Return [X, Y] of the center of cell containing provided text 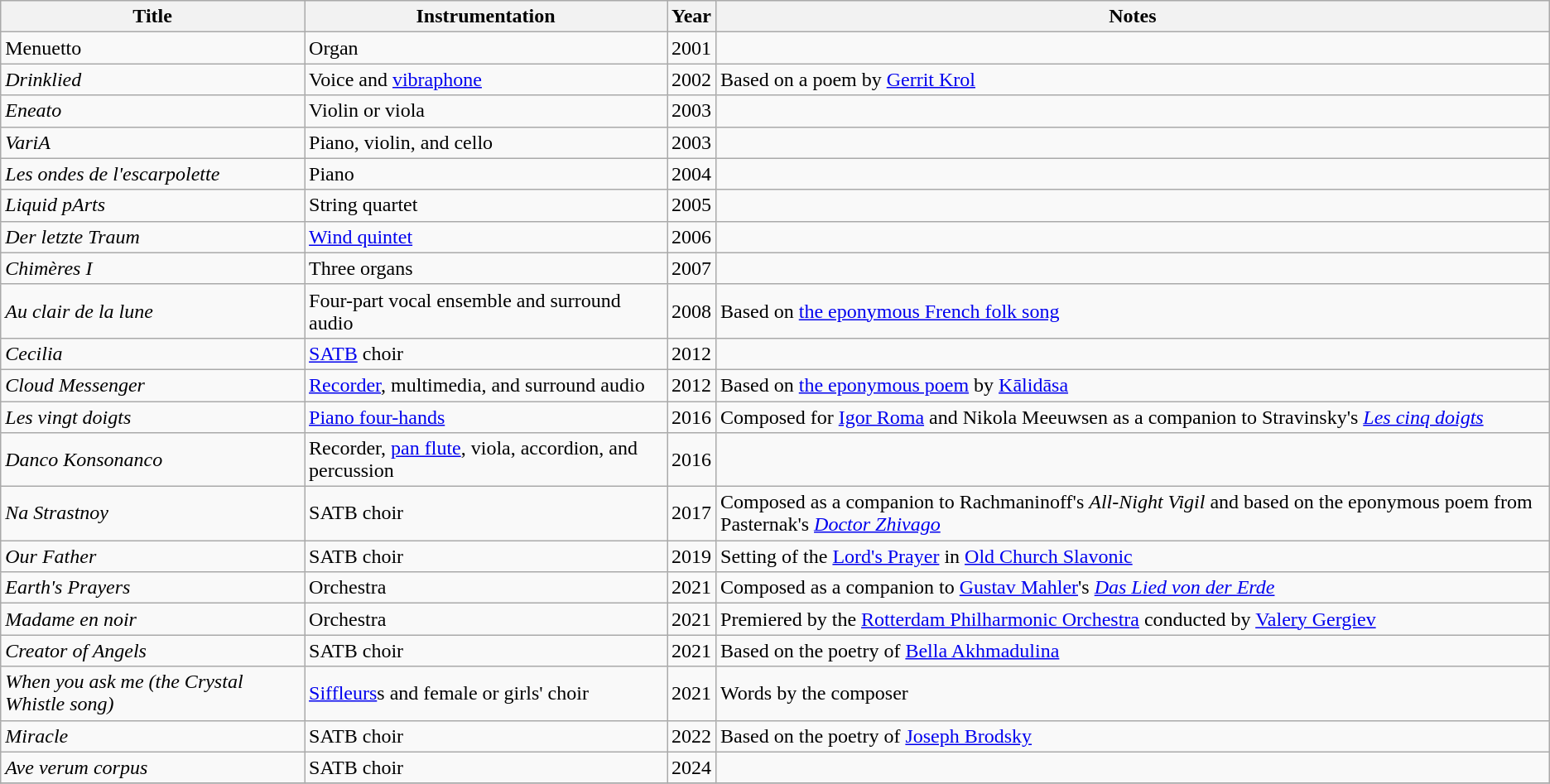
Four-part vocal ensemble and surround audio [486, 311]
Premiered by the Rotterdam Philharmonic Orchestra conducted by Valery Gergiev [1133, 619]
Recorder, multimedia, and surround audio [486, 385]
Notes [1133, 17]
Based on the eponymous French folk song [1133, 311]
Cloud Messenger [152, 385]
VariA [152, 142]
Na Strastnoy [152, 513]
2022 [692, 736]
When you ask me (the Crystal Whistle song) [152, 694]
Based on the poetry of Bella Akhmadulina [1133, 651]
2005 [692, 205]
Violin or viola [486, 111]
Composed as a companion to Gustav Mahler's Das Lied von der Erde [1133, 588]
Based on a poem by Gerrit Krol [1133, 79]
Piano four-hands [486, 416]
Madame en noir [152, 619]
Der letzte Traum [152, 237]
Miracle [152, 736]
Menuetto [152, 48]
Au clair de la lune [152, 311]
Based on the poetry of Joseph Brodsky [1133, 736]
Siffleurss and female or girls' choir [486, 694]
2017 [692, 513]
Les ondes de l'escarpolette [152, 174]
Drinklied [152, 79]
Three organs [486, 268]
Cecilia [152, 354]
Composed for Igor Roma and Nikola Meeuwsen as a companion to Stravinsky's Les cinq doigts [1133, 416]
Based on the eponymous poem by Kālidāsa [1133, 385]
2024 [692, 767]
Creator of Angels [152, 651]
Piano [486, 174]
2001 [692, 48]
Les vingt doigts [152, 416]
Voice and vibraphone [486, 79]
2019 [692, 556]
Earth's Prayers [152, 588]
Year [692, 17]
Instrumentation [486, 17]
2007 [692, 268]
Our Father [152, 556]
String quartet [486, 205]
Composed as a companion to Rachmaninoff's All-Night Vigil and based on the eponymous poem from Pasternak's Doctor Zhivago [1133, 513]
Organ [486, 48]
2002 [692, 79]
Title [152, 17]
Ave verum corpus [152, 767]
2004 [692, 174]
2006 [692, 237]
Danco Konsonanco [152, 460]
Setting of the Lord's Prayer in Old Church Slavonic [1133, 556]
Recorder, pan flute, viola, accordion, and percussion [486, 460]
Eneato [152, 111]
Wind quintet [486, 237]
Chimères I [152, 268]
Liquid pArts [152, 205]
Piano, violin, and cello [486, 142]
Words by the composer [1133, 694]
2008 [692, 311]
